Provide the (x, y) coordinate of the cell's center where the given text is located.  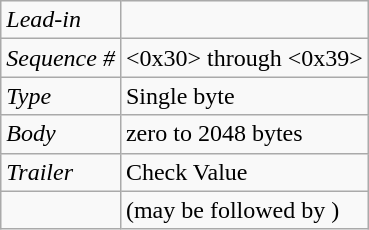
<0x30> through <0x39> (244, 58)
Single byte (244, 96)
Trailer (61, 172)
Type (61, 96)
Sequence # (61, 58)
Body (61, 134)
Check Value (244, 172)
zero to 2048 bytes (244, 134)
(may be followed by ) (244, 210)
Lead-in (61, 20)
